Return the (X, Y) coordinate for the center point of the cell that contains the specified text.  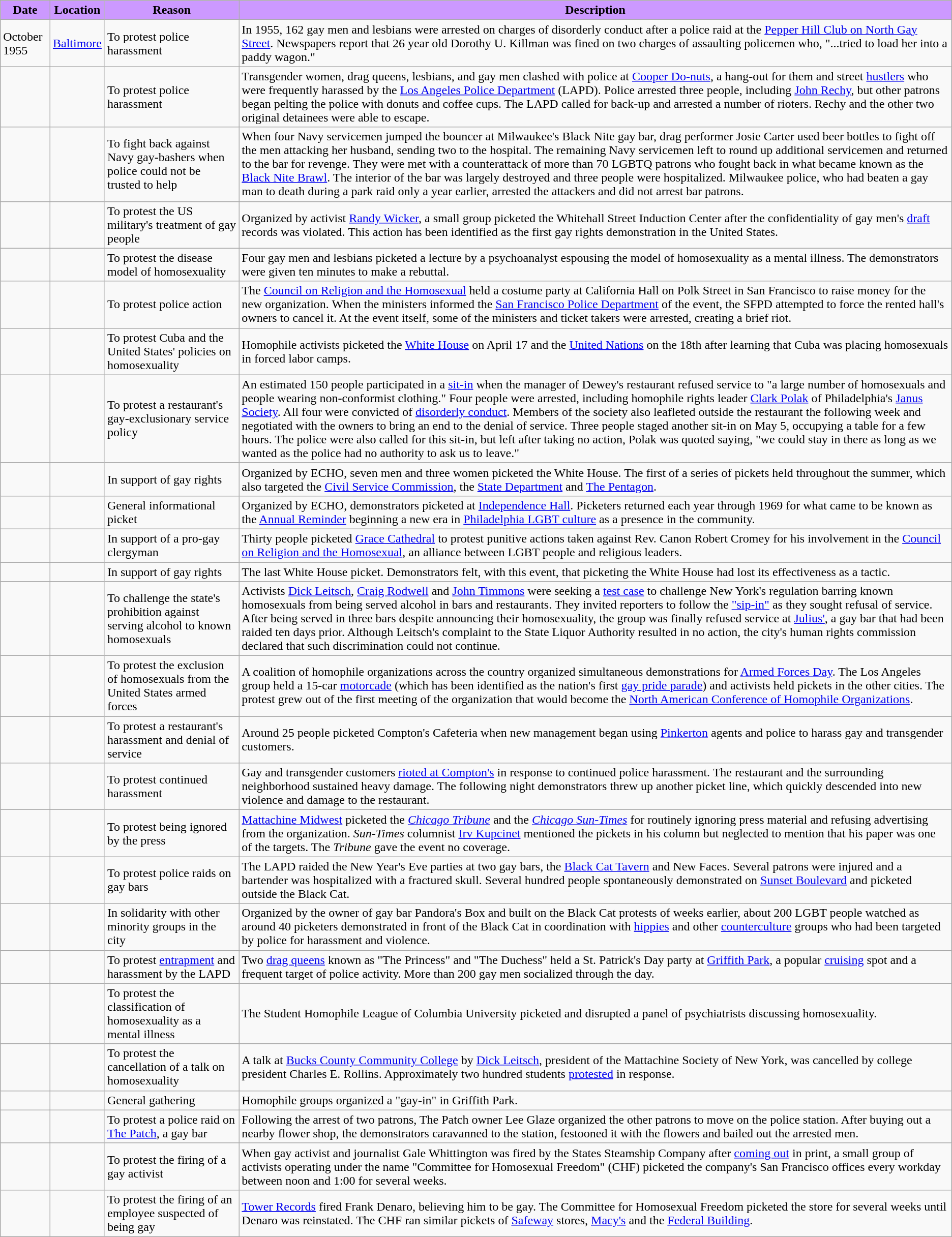
Location (77, 10)
To protest police raids on gay bars (171, 880)
To protest the classification of homosexuality as a mental illness (171, 1014)
General informational picket (171, 512)
To protest continued harassment (171, 787)
Baltimore (77, 43)
To challenge the state's prohibition against serving alcohol to known homosexuals (171, 619)
October 1955 (25, 43)
General gathering (171, 1100)
To protest the exclusion of homosexuals from the United States armed forces (171, 686)
To protest entrapment and harassment by the LAPD (171, 967)
The Student Homophile League of Columbia University picketed and disrupted a panel of psychiatrists discussing homosexuality. (595, 1014)
To protest the disease model of homosexuality (171, 264)
To fight back against Navy gay-bashers when police could not be trusted to help (171, 164)
To protest police action (171, 305)
Description (595, 10)
To protest being ignored by the press (171, 833)
Homophile groups organized a "gay-in" in Griffith Park. (595, 1100)
To protest the cancellation of a talk on homosexuality (171, 1067)
Date (25, 10)
Reason (171, 10)
The last White House picket. Demonstrators felt, with this event, that picketing the White House had lost its effectiveness as a tactic. (595, 572)
In support of a pro-gay clergyman (171, 545)
To protest the firing of a gay activist (171, 1166)
To protest Cuba and the United States' policies on homosexuality (171, 351)
To protest a restaurant's gay-exclusionary service policy (171, 419)
To protest a restaurant's harassment and denial of service (171, 740)
To protest a police raid on The Patch, a gay bar (171, 1127)
To protest the firing of an employee suspected of being gay (171, 1213)
To protest the US military's treatment of gay people (171, 225)
In solidarity with other minority groups in the city (171, 927)
Around 25 people picketed Compton's Cafeteria when new management began using Pinkerton agents and police to harass gay and transgender customers. (595, 740)
